Output the (X, Y) coordinate of the center of the cell containing the given text.  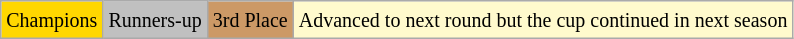
Champions (52, 20)
Runners-up (155, 20)
3rd Place (250, 20)
Advanced to next round but the cup continued in next season (543, 20)
